Return the [x, y] coordinate for the center point of the cell that contains the specified text.  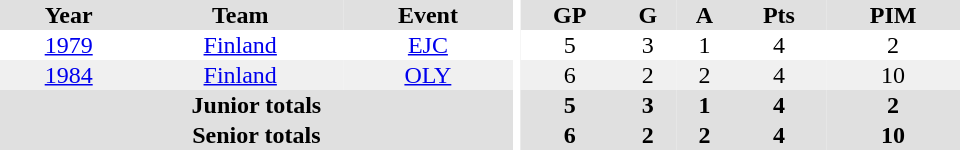
Event [428, 15]
OLY [428, 75]
Junior totals [256, 105]
Year [68, 15]
1984 [68, 75]
PIM [893, 15]
1979 [68, 45]
G [648, 15]
Senior totals [256, 135]
A [704, 15]
EJC [428, 45]
GP [570, 15]
Pts [779, 15]
Team [240, 15]
